Search for the cell housing the specified text and yield its [x, y] center coordinate. 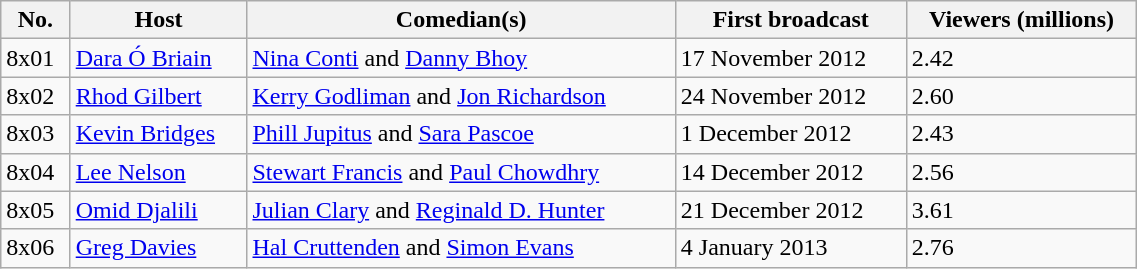
8x02 [36, 96]
17 November 2012 [790, 58]
Omid Djalili [158, 210]
2.43 [1022, 134]
Greg Davies [158, 248]
Host [158, 20]
Nina Conti and Danny Bhoy [461, 58]
Kerry Godliman and Jon Richardson [461, 96]
8x01 [36, 58]
4 January 2013 [790, 248]
Stewart Francis and Paul Chowdhry [461, 172]
Viewers (millions) [1022, 20]
Dara Ó Briain [158, 58]
2.42 [1022, 58]
1 December 2012 [790, 134]
2.76 [1022, 248]
8x03 [36, 134]
Julian Clary and Reginald D. Hunter [461, 210]
Hal Cruttenden and Simon Evans [461, 248]
24 November 2012 [790, 96]
No. [36, 20]
Kevin Bridges [158, 134]
2.56 [1022, 172]
Lee Nelson [158, 172]
First broadcast [790, 20]
Comedian(s) [461, 20]
Phill Jupitus and Sara Pascoe [461, 134]
14 December 2012 [790, 172]
21 December 2012 [790, 210]
Rhod Gilbert [158, 96]
3.61 [1022, 210]
8x06 [36, 248]
8x04 [36, 172]
2.60 [1022, 96]
8x05 [36, 210]
